Extract the [X, Y] coordinate from the center of the cell holding the provided text.  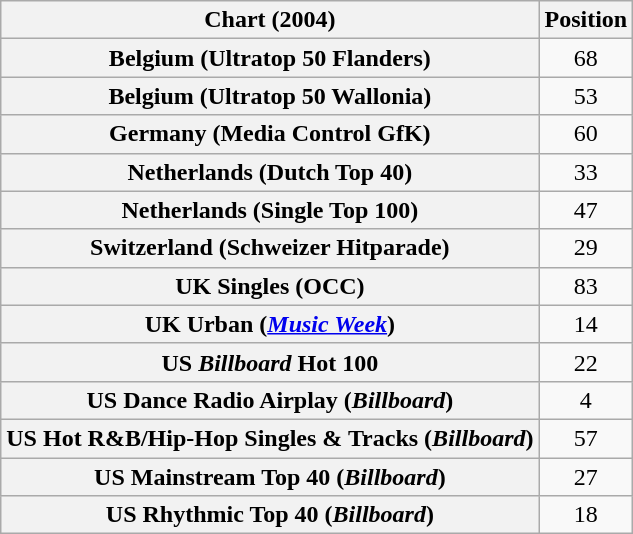
4 [586, 400]
83 [586, 286]
Germany (Media Control GfK) [270, 134]
47 [586, 210]
Belgium (Ultratop 50 Wallonia) [270, 96]
US Rhythmic Top 40 (Billboard) [270, 515]
29 [586, 248]
Chart (2004) [270, 20]
14 [586, 324]
US Dance Radio Airplay (Billboard) [270, 400]
53 [586, 96]
Netherlands (Dutch Top 40) [270, 172]
UK Urban (Music Week) [270, 324]
33 [586, 172]
27 [586, 477]
57 [586, 438]
US Billboard Hot 100 [270, 362]
68 [586, 58]
US Hot R&B/Hip-Hop Singles & Tracks (Billboard) [270, 438]
22 [586, 362]
60 [586, 134]
Belgium (Ultratop 50 Flanders) [270, 58]
Switzerland (Schweizer Hitparade) [270, 248]
UK Singles (OCC) [270, 286]
US Mainstream Top 40 (Billboard) [270, 477]
Position [586, 20]
18 [586, 515]
Netherlands (Single Top 100) [270, 210]
